Provide the [X, Y] coordinate of the cell's center where the given text is located.  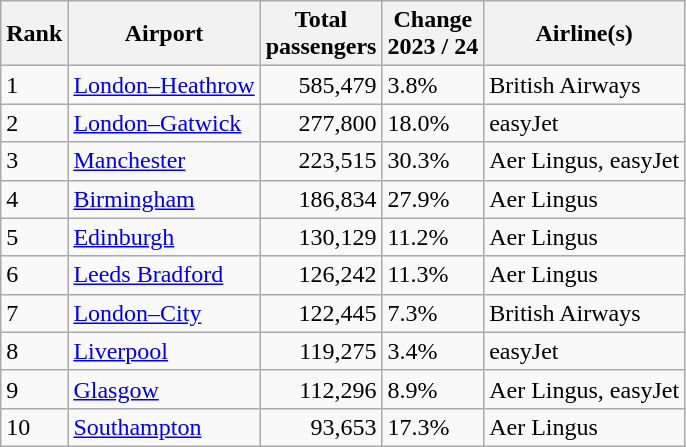
8.9% [433, 389]
Airline(s) [584, 34]
4 [34, 199]
112,296 [321, 389]
3 [34, 161]
6 [34, 275]
Glasgow [164, 389]
Liverpool [164, 351]
11.2% [433, 237]
Rank [34, 34]
585,479 [321, 85]
Southampton [164, 427]
8 [34, 351]
10 [34, 427]
17.3% [433, 427]
London–City [164, 313]
11.3% [433, 275]
Total passengers [321, 34]
27.9% [433, 199]
7 [34, 313]
126,242 [321, 275]
130,129 [321, 237]
2 [34, 123]
186,834 [321, 199]
Leeds Bradford [164, 275]
1 [34, 85]
London–Heathrow [164, 85]
5 [34, 237]
Change2023 / 24 [433, 34]
9 [34, 389]
London–Gatwick [164, 123]
7.3% [433, 313]
Edinburgh [164, 237]
223,515 [321, 161]
Manchester [164, 161]
Birmingham [164, 199]
18.0% [433, 123]
277,800 [321, 123]
Airport [164, 34]
119,275 [321, 351]
3.8% [433, 85]
122,445 [321, 313]
30.3% [433, 161]
93,653 [321, 427]
3.4% [433, 351]
